Return [x, y] of the center of cell containing provided text 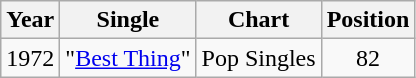
Chart [258, 20]
Single [128, 20]
82 [368, 58]
"Best Thing" [128, 58]
1972 [30, 58]
Pop Singles [258, 58]
Position [368, 20]
Year [30, 20]
